Locate the cell with the specified text and output its (X, Y) center coordinate. 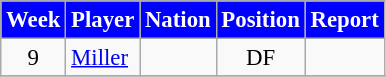
9 (34, 58)
Report (344, 20)
Nation (178, 20)
Player (103, 20)
DF (260, 58)
Position (260, 20)
Week (34, 20)
Miller (103, 58)
